Output the [X, Y] coordinate of the center of the cell containing the given text.  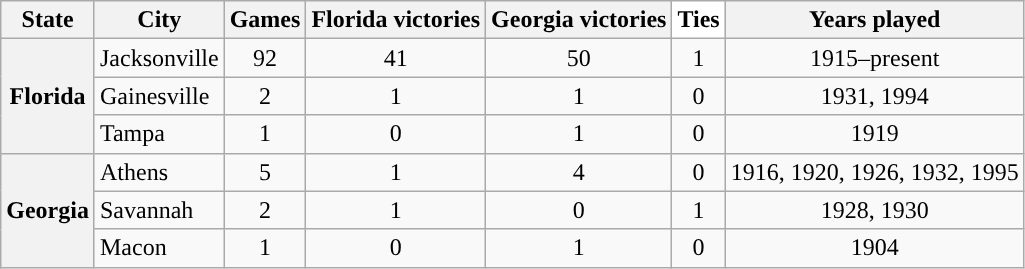
41 [396, 58]
Ties [698, 20]
92 [265, 58]
1928, 1930 [874, 210]
Georgia victories [579, 20]
5 [265, 172]
Georgia [48, 210]
1915–present [874, 58]
Savannah [159, 210]
4 [579, 172]
Gainesville [159, 96]
Macon [159, 248]
Games [265, 20]
Florida victories [396, 20]
State [48, 20]
Jacksonville [159, 58]
Years played [874, 20]
50 [579, 58]
1919 [874, 134]
1916, 1920, 1926, 1932, 1995 [874, 172]
Tampa [159, 134]
1904 [874, 248]
City [159, 20]
Florida [48, 96]
Athens [159, 172]
1931, 1994 [874, 96]
